Identify which cell holds the provided text, then report its [X, Y] central coordinate. 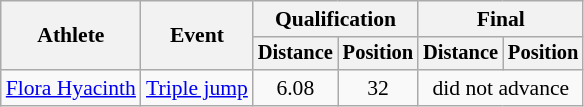
Final [500, 19]
Triple jump [197, 88]
Event [197, 36]
6.08 [296, 88]
Flora Hyacinth [71, 88]
32 [378, 88]
did not advance [500, 88]
Athlete [71, 36]
Qualification [336, 19]
